From the cell containing the given text, extract its center point as (x, y) coordinate. 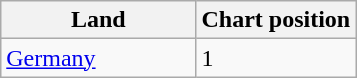
Chart position (276, 20)
1 (276, 58)
Germany (98, 58)
Land (98, 20)
